Provide the (X, Y) coordinate of the cell's center where the given text is located.  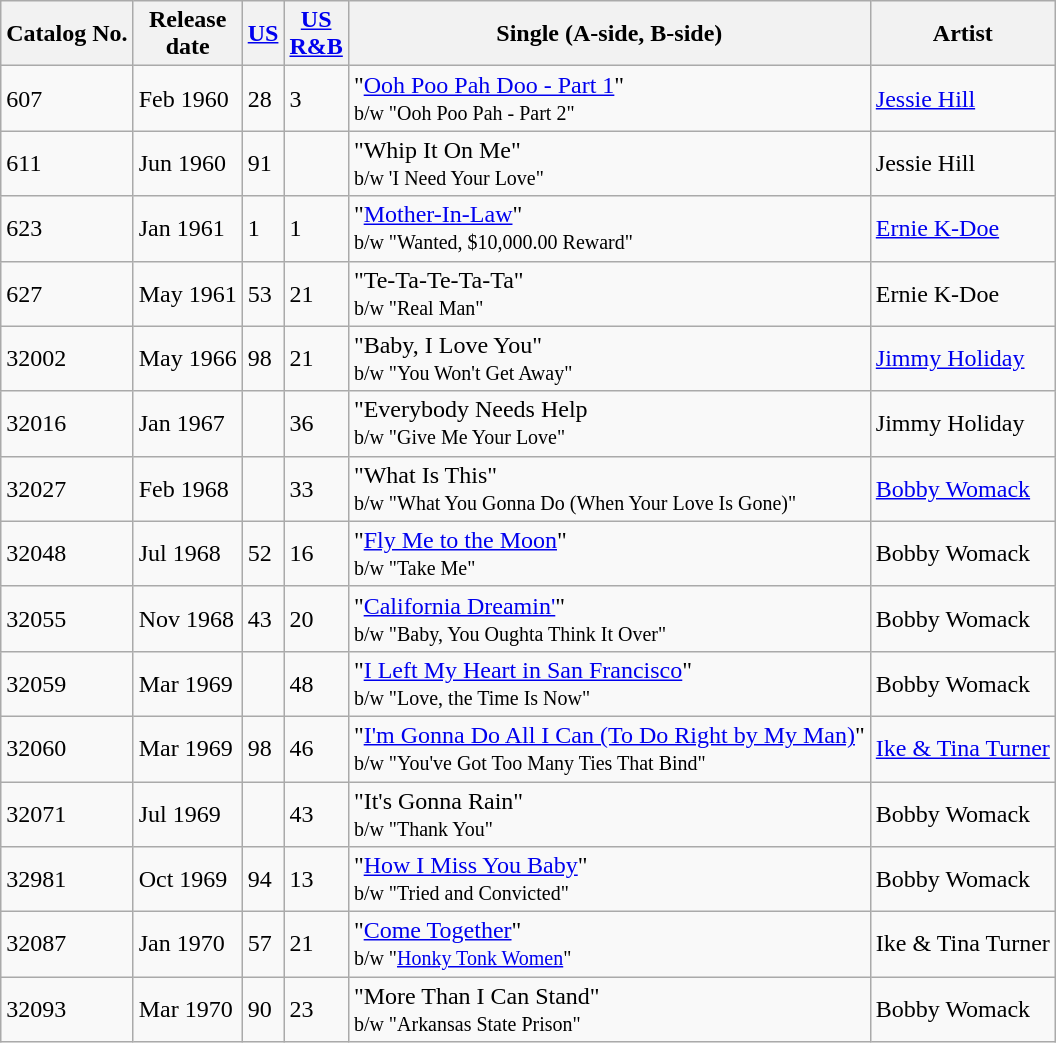
32059 (67, 684)
"Te-Ta-Te-Ta-Ta"b/w "Real Man" (609, 294)
"Ooh Poo Pah Doo - Part 1"b/w "Ooh Poo Pah - Part 2" (609, 98)
13 (316, 880)
"Come Together"b/w "Honky Tonk Women" (609, 944)
May 1966 (188, 358)
23 (316, 1010)
"Everybody Needs Helpb/w "Give Me Your Love" (609, 424)
Artist (962, 34)
32055 (67, 618)
607 (67, 98)
"Whip It On Me"b/w 'I Need Your Love" (609, 164)
3 (316, 98)
May 1961 (188, 294)
Jan 1970 (188, 944)
32060 (67, 748)
627 (67, 294)
57 (263, 944)
Jun 1960 (188, 164)
Jan 1961 (188, 228)
32093 (67, 1010)
Jul 1968 (188, 554)
20 (316, 618)
32002 (67, 358)
"It's Gonna Rain"b/w "Thank You" (609, 814)
32027 (67, 488)
32016 (67, 424)
Jan 1967 (188, 424)
36 (316, 424)
Feb 1968 (188, 488)
623 (67, 228)
"I'm Gonna Do All I Can (To Do Right by My Man)"b/w "You've Got Too Many Ties That Bind" (609, 748)
52 (263, 554)
"California Dreamin'"b/w "Baby, You Oughta Think It Over" (609, 618)
USR&B (316, 34)
Feb 1960 (188, 98)
US (263, 34)
32981 (67, 880)
611 (67, 164)
Releasedate (188, 34)
91 (263, 164)
"Baby, I Love You"b/w "You Won't Get Away" (609, 358)
"Fly Me to the Moon"b/w "Take Me" (609, 554)
Oct 1969 (188, 880)
Mar 1970 (188, 1010)
"Mother-In-Law"b/w "Wanted, $10,000.00 Reward" (609, 228)
"More Than I Can Stand"b/w "Arkansas State Prison" (609, 1010)
Single (A-side, B-side) (609, 34)
16 (316, 554)
"What Is This"b/w "What You Gonna Do (When Your Love Is Gone)" (609, 488)
Jul 1969 (188, 814)
53 (263, 294)
90 (263, 1010)
94 (263, 880)
28 (263, 98)
Catalog No. (67, 34)
48 (316, 684)
Nov 1968 (188, 618)
32071 (67, 814)
46 (316, 748)
"I Left My Heart in San Francisco"b/w "Love, the Time Is Now" (609, 684)
33 (316, 488)
"How I Miss You Baby"b/w "Tried and Convicted" (609, 880)
32048 (67, 554)
32087 (67, 944)
